For the text-containing cell, return its midpoint in [X, Y] coordinate format. 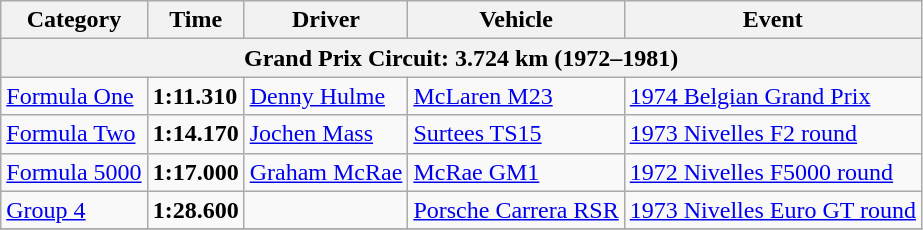
Category [74, 20]
Denny Hulme [326, 96]
1:11.310 [196, 96]
Formula Two [74, 134]
Jochen Mass [326, 134]
Formula 5000 [74, 172]
Time [196, 20]
Group 4 [74, 210]
McLaren M23 [516, 96]
1972 Nivelles F5000 round [772, 172]
Event [772, 20]
1974 Belgian Grand Prix [772, 96]
1:14.170 [196, 134]
Formula One [74, 96]
Vehicle [516, 20]
Surtees TS15 [516, 134]
McRae GM1 [516, 172]
Graham McRae [326, 172]
Driver [326, 20]
Grand Prix Circuit: 3.724 km (1972–1981) [462, 58]
1:28.600 [196, 210]
1:17.000 [196, 172]
1973 Nivelles F2 round [772, 134]
1973 Nivelles Euro GT round [772, 210]
Porsche Carrera RSR [516, 210]
